Locate the cell with the specified text and output its (X, Y) center coordinate. 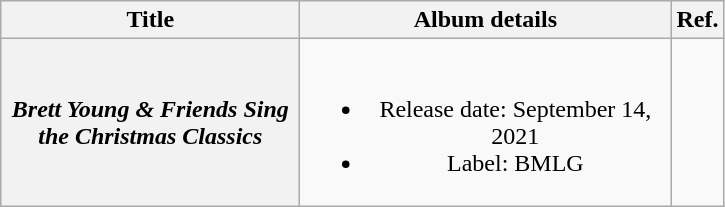
Album details (486, 20)
Brett Young & Friends Sing the Christmas Classics (150, 122)
Release date: September 14, 2021Label: BMLG (486, 122)
Title (150, 20)
Ref. (698, 20)
